Pinpoint the cell where the given text exists, returning its [X, Y] midpoint coordinate. 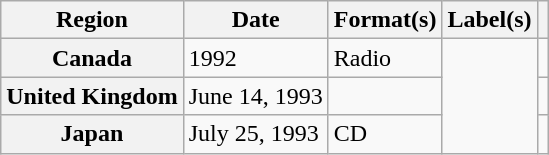
Format(s) [385, 20]
Radio [385, 58]
Label(s) [490, 20]
Region [92, 20]
July 25, 1993 [256, 134]
Japan [92, 134]
Date [256, 20]
Canada [92, 58]
1992 [256, 58]
June 14, 1993 [256, 96]
CD [385, 134]
United Kingdom [92, 96]
